Search for the cell housing the specified text and yield its [x, y] center coordinate. 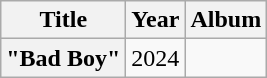
Title [64, 20]
Album [226, 20]
2024 [156, 58]
Year [156, 20]
"Bad Boy" [64, 58]
